Locate the cell with the specified text and output its (x, y) center coordinate. 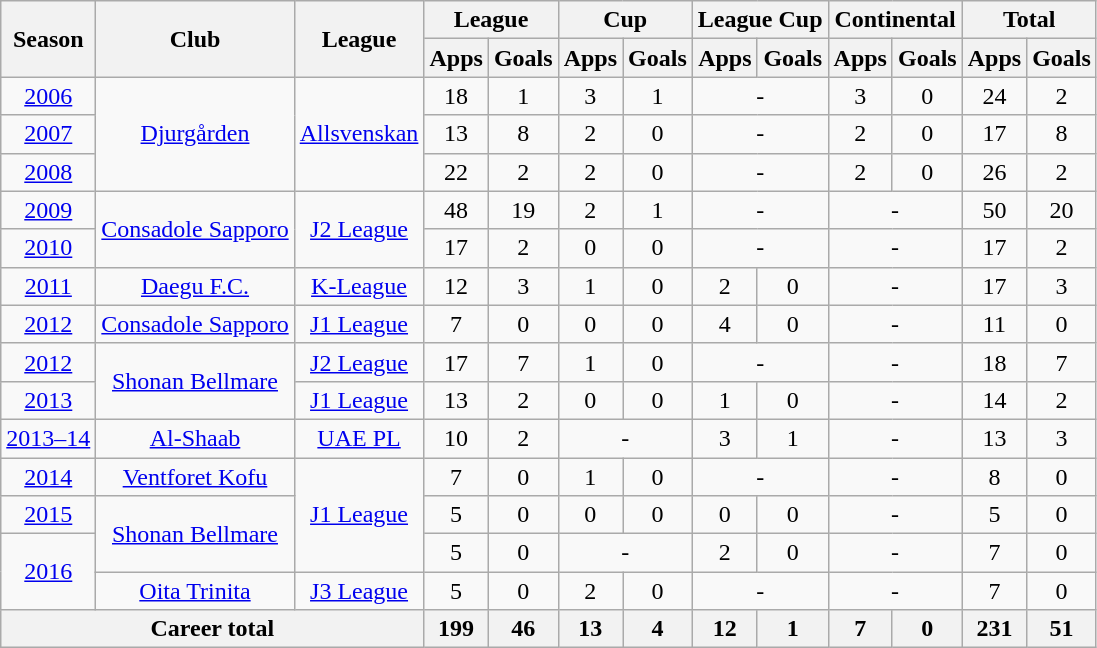
20 (1062, 210)
2015 (48, 515)
2014 (48, 477)
Club (195, 39)
48 (456, 210)
24 (994, 96)
10 (456, 438)
26 (994, 172)
K-League (359, 286)
UAE PL (359, 438)
2010 (48, 248)
2013–14 (48, 438)
League Cup (760, 20)
Djurgården (195, 134)
50 (994, 210)
46 (523, 629)
2013 (48, 400)
2011 (48, 286)
2007 (48, 134)
2016 (48, 572)
199 (456, 629)
22 (456, 172)
2009 (48, 210)
Season (48, 39)
Cup (625, 20)
Al-Shaab (195, 438)
2006 (48, 96)
14 (994, 400)
231 (994, 629)
2008 (48, 172)
J3 League (359, 591)
Total (1029, 20)
Daegu F.C. (195, 286)
Continental (895, 20)
Oita Trinita (195, 591)
51 (1062, 629)
19 (523, 210)
Allsvenskan (359, 134)
11 (994, 324)
Ventforet Kofu (195, 477)
Career total (212, 629)
